Scan for the cell matching the given text and deliver its [x, y] coordinate at center. 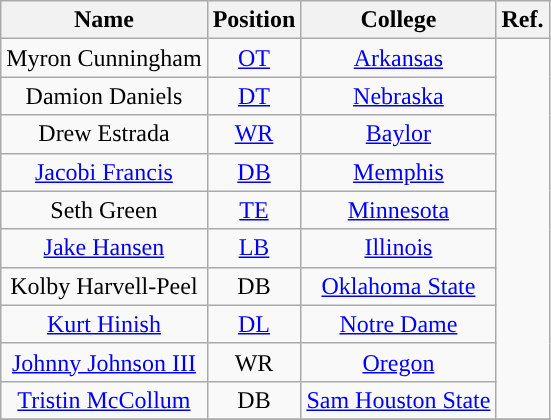
Illinois [398, 248]
Minnesota [398, 210]
OT [254, 58]
Damion Daniels [104, 96]
Jake Hansen [104, 248]
DT [254, 96]
Position [254, 20]
Ref. [522, 20]
Oregon [398, 362]
DL [254, 324]
Nebraska [398, 96]
TE [254, 210]
Notre Dame [398, 324]
Oklahoma State [398, 286]
Name [104, 20]
Kurt Hinish [104, 324]
Kolby Harvell-Peel [104, 286]
Seth Green [104, 210]
Arkansas [398, 58]
Baylor [398, 134]
Tristin McCollum [104, 400]
Memphis [398, 172]
LB [254, 248]
Drew Estrada [104, 134]
Myron Cunningham [104, 58]
Sam Houston State [398, 400]
College [398, 20]
Johnny Johnson III [104, 362]
Jacobi Francis [104, 172]
